Determine the (x, y) coordinate at the center of the cell enclosing the given text.  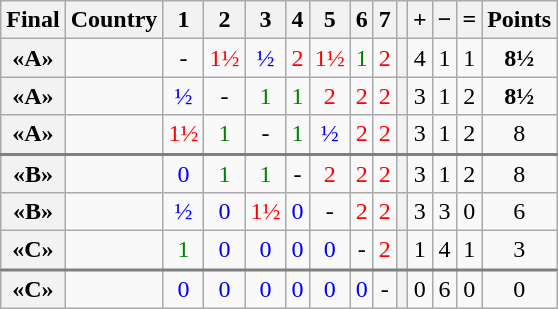
Points (520, 20)
5 (330, 20)
7 (384, 20)
− (444, 20)
= (470, 20)
+ (420, 20)
Country (114, 20)
Final (33, 20)
